Identify which cell holds the provided text, then report its [X, Y] central coordinate. 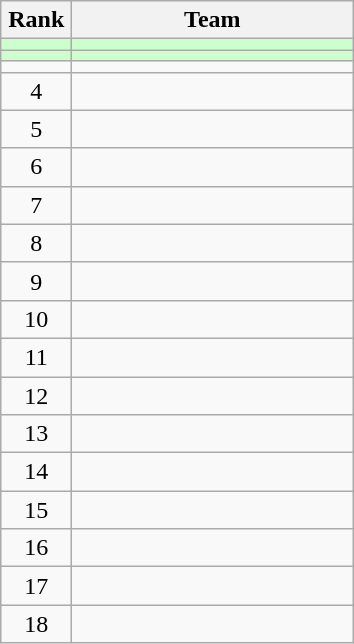
7 [36, 205]
11 [36, 357]
Team [212, 20]
17 [36, 586]
12 [36, 395]
9 [36, 281]
8 [36, 243]
16 [36, 548]
5 [36, 129]
14 [36, 472]
Rank [36, 20]
10 [36, 319]
4 [36, 91]
18 [36, 624]
15 [36, 510]
6 [36, 167]
13 [36, 434]
